Scan for the cell matching the given text and deliver its (X, Y) coordinate at center. 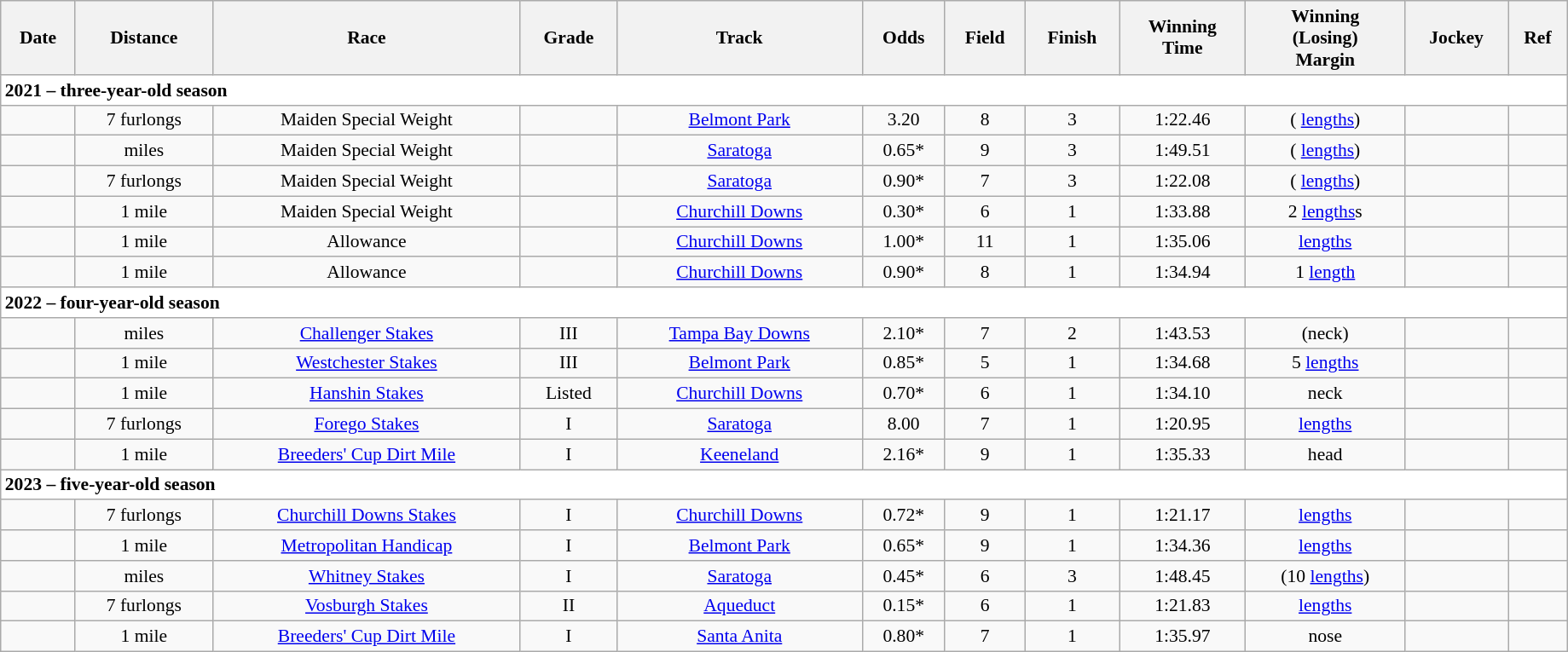
2023 – five-year-old season (784, 485)
0.45* (904, 576)
1:34.68 (1183, 363)
Metropolitan Handicap (367, 545)
1:21.83 (1183, 606)
Date (38, 38)
2 (1073, 333)
Grade (568, 38)
0.85* (904, 363)
Aqueduct (739, 606)
neck (1325, 394)
Hanshin Stakes (367, 394)
Finish (1073, 38)
1:48.45 (1183, 576)
0.30* (904, 211)
11 (984, 242)
1:34.94 (1183, 273)
Race (367, 38)
Distance (143, 38)
1:35.33 (1183, 454)
1 length (1325, 273)
0.70* (904, 394)
1:22.46 (1183, 120)
1:35.97 (1183, 637)
Winning(Losing)Margin (1325, 38)
(10 lengths) (1325, 576)
Churchill Downs Stakes (367, 516)
1:49.51 (1183, 151)
2 lengthss (1325, 211)
0.72* (904, 516)
Jockey (1456, 38)
Whitney Stakes (367, 576)
WinningTime (1183, 38)
Forego Stakes (367, 424)
Ref (1538, 38)
3.20 (904, 120)
2021 – three-year-old season (784, 90)
Tampa Bay Downs (739, 333)
0.15* (904, 606)
1:21.17 (1183, 516)
2.10* (904, 333)
5 lengths (1325, 363)
1:34.10 (1183, 394)
nose (1325, 637)
0.80* (904, 637)
1:20.95 (1183, 424)
2022 – four-year-old season (784, 303)
1:34.36 (1183, 545)
Santa Anita (739, 637)
Westchester Stakes (367, 363)
Vosburgh Stakes (367, 606)
Field (984, 38)
1:35.06 (1183, 242)
(neck) (1325, 333)
Odds (904, 38)
1.00* (904, 242)
1:33.88 (1183, 211)
II (568, 606)
2.16* (904, 454)
8.00 (904, 424)
Track (739, 38)
5 (984, 363)
Challenger Stakes (367, 333)
head (1325, 454)
1:22.08 (1183, 182)
Listed (568, 394)
1:43.53 (1183, 333)
Keeneland (739, 454)
